Return [x, y] of the center of cell containing provided text 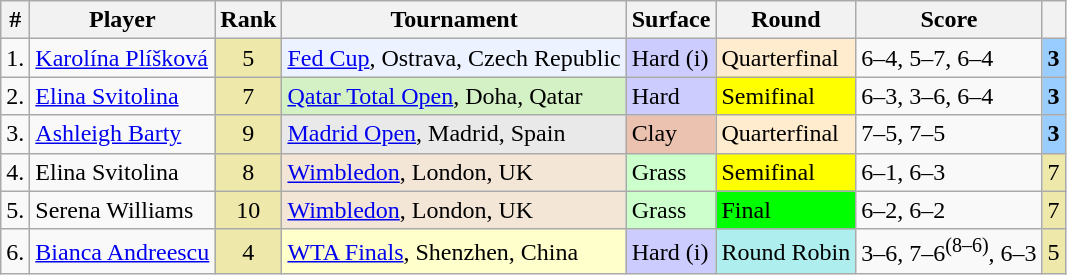
Clay [671, 134]
Ashleigh Barty [122, 134]
10 [248, 210]
6. [16, 252]
Karolína Plíšková [122, 58]
3–6, 7–6(8–6), 6–3 [949, 252]
Serena Williams [122, 210]
8 [248, 172]
Rank [248, 20]
Bianca Andreescu [122, 252]
9 [248, 134]
Round Robin [786, 252]
6–3, 3–6, 6–4 [949, 96]
2. [16, 96]
7–5, 7–5 [949, 134]
5. [16, 210]
6–4, 5–7, 6–4 [949, 58]
1. [16, 58]
Score [949, 20]
4. [16, 172]
Round [786, 20]
Surface [671, 20]
3. [16, 134]
Fed Cup, Ostrava, Czech Republic [454, 58]
6–2, 6–2 [949, 210]
Hard [671, 96]
# [16, 20]
Qatar Total Open, Doha, Qatar [454, 96]
6–1, 6–3 [949, 172]
4 [248, 252]
Player [122, 20]
Madrid Open, Madrid, Spain [454, 134]
WTA Finals, Shenzhen, China [454, 252]
Final [786, 210]
Tournament [454, 20]
